Detect which cell encompasses the target text, then output its [X, Y] center coordinate. 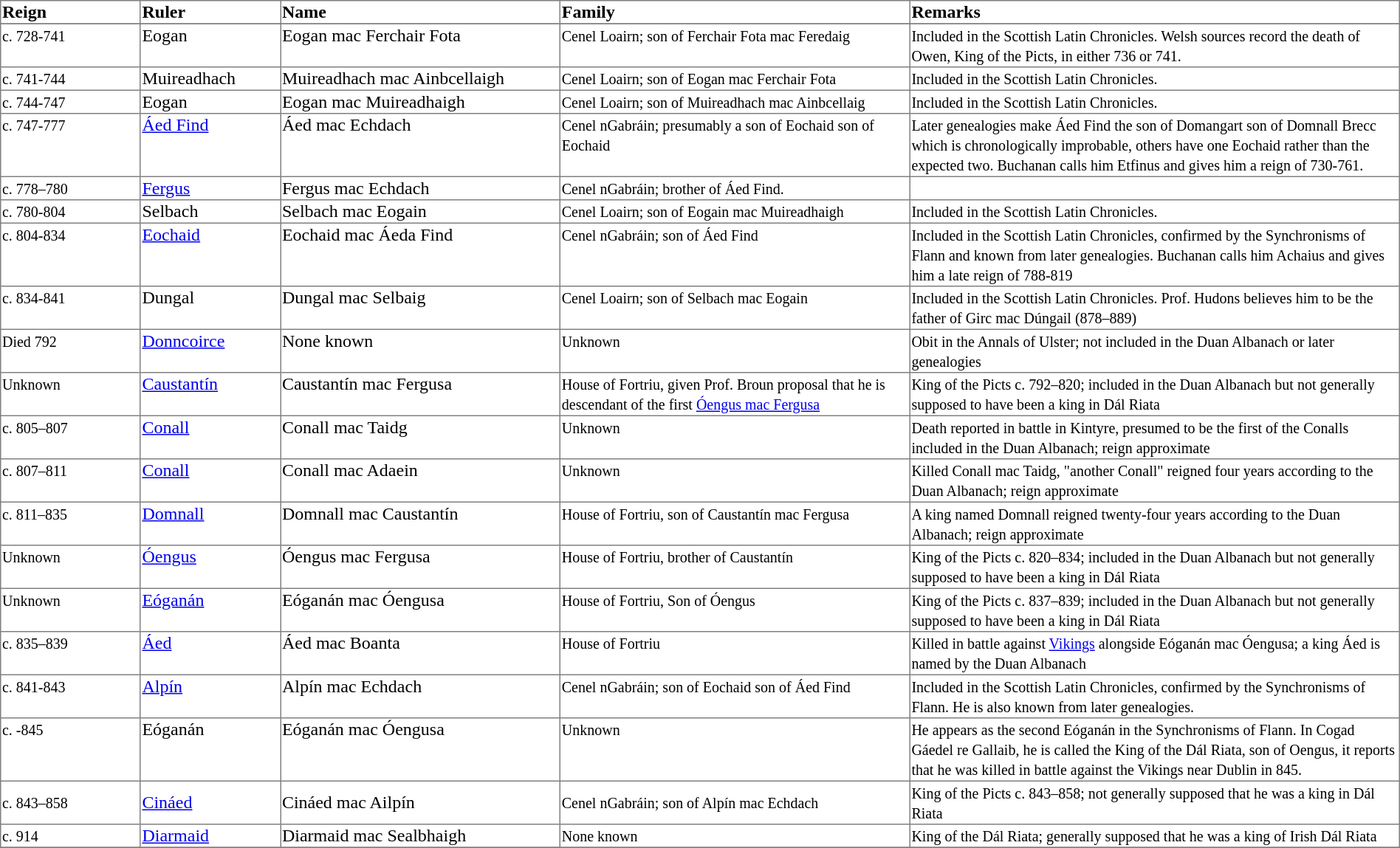
c. -845 [71, 750]
Cináed mac Ailpín [421, 802]
Cenel nGabráin; son of Eochaid son of Áed Find [735, 696]
King of the Dál Riata; generally supposed that he was a king of Irish Dál Riata [1155, 836]
Selbach [210, 212]
Conall mac Adaein [421, 480]
Cenel nGabráin; brother of Áed Find. [735, 188]
Ruler [210, 13]
Reign [71, 13]
Muireadhach mac Ainbcellaigh [421, 79]
c. 811–835 [71, 523]
Muireadhach [210, 79]
Conall mac Taidg [421, 437]
Cenel Loairn; son of Ferchair Fota mac Feredaig [735, 45]
c. 807–811 [71, 480]
Cenel nGabráin; son of Áed Find [735, 255]
Obit in the Annals of Ulster; not included in the Duan Albanach or later genealogies [1155, 351]
c. 834-841 [71, 308]
c. 741-744 [71, 79]
Alpín mac Echdach [421, 696]
House of Fortriu, son of Caustantín mac Fergusa [735, 523]
c. 780-804 [71, 212]
c. 747-777 [71, 145]
Áed mac Echdach [421, 145]
c. 841-843 [71, 696]
Alpín [210, 696]
Dungal [210, 308]
Diarmaid mac Sealbhaigh [421, 836]
Caustantín [210, 394]
Domnall mac Caustantín [421, 523]
Áed Find [210, 145]
House of Fortriu, given Prof. Broun proposal that he is descendant of the first Óengus mac Fergusa [735, 394]
Áed mac Boanta [421, 653]
Caustantín mac Fergusa [421, 394]
King of the Picts c. 820–834; included in the Duan Albanach but not generally supposed to have been a king in Dál Riata [1155, 567]
House of Fortriu, Son of Óengus [735, 610]
Included in the Scottish Latin Chronicles. Prof. Hudons believes him to be the father of Girc mac Dúngail (878–889) [1155, 308]
Óengus mac Fergusa [421, 567]
House of Fortriu, brother of Caustantín [735, 567]
Family [735, 13]
c. 778–780 [71, 188]
Diarmaid [210, 836]
Name [421, 13]
Death reported in battle in Kintyre, presumed to be the first of the Conalls included in the Duan Albanach; reign approximate [1155, 437]
Cenel Loairn; son of Muireadhach mac Ainbcellaig [735, 102]
Killed in battle against Vikings alongside Eóganán mac Óengusa; a king Áed is named by the Duan Albanach [1155, 653]
King of the Picts c. 837–839; included in the Duan Albanach but not generally supposed to have been a king in Dál Riata [1155, 610]
c. 804-834 [71, 255]
Dungal mac Selbaig [421, 308]
Included in the Scottish Latin Chronicles. Welsh sources record the death of Owen, King of the Picts, in either 736 or 741. [1155, 45]
c. 728-741 [71, 45]
King of the Picts c. 843–858; not generally supposed that he was a king in Dál Riata [1155, 802]
Áed [210, 653]
Remarks [1155, 13]
Selbach mac Eogain [421, 212]
Eochaid mac Áeda Find [421, 255]
Cináed [210, 802]
c. 805–807 [71, 437]
c. 914 [71, 836]
Óengus [210, 567]
c. 835–839 [71, 653]
c. 744-747 [71, 102]
Cenel Loairn; son of Eogain mac Muireadhaigh [735, 212]
Killed Conall mac Taidg, "another Conall" reigned four years according to the Duan Albanach; reign approximate [1155, 480]
Cenel Loairn; son of Eogan mac Ferchair Fota [735, 79]
Fergus [210, 188]
Died 792 [71, 351]
Cenel Loairn; son of Selbach mac Eogain [735, 308]
Eogan mac Ferchair Fota [421, 45]
Domnall [210, 523]
Eochaid [210, 255]
Donncoirce [210, 351]
Included in the Scottish Latin Chronicles, confirmed by the Synchronisms of Flann. He is also known from later genealogies. [1155, 696]
King of the Picts c. 792–820; included in the Duan Albanach but not generally supposed to have been a king in Dál Riata [1155, 394]
Cenel nGabráin; son of Alpín mac Echdach [735, 802]
A king named Domnall reigned twenty-four years according to the Duan Albanach; reign approximate [1155, 523]
Cenel nGabráin; presumably a son of Eochaid son of Eochaid [735, 145]
Eogan mac Muireadhaigh [421, 102]
House of Fortriu [735, 653]
Fergus mac Echdach [421, 188]
c. 843–858 [71, 802]
